From the cell containing the given text, extract its center point as (x, y) coordinate. 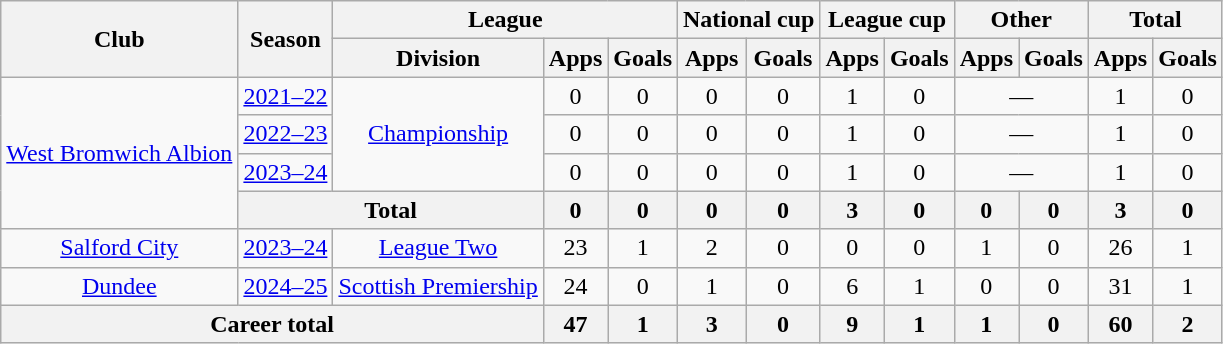
Championship (438, 134)
26 (1120, 248)
Scottish Premiership (438, 286)
Dundee (120, 286)
2024–25 (286, 286)
2021–22 (286, 96)
60 (1120, 324)
Season (286, 39)
24 (575, 286)
National cup (749, 20)
Career total (272, 324)
6 (852, 286)
West Bromwich Albion (120, 153)
47 (575, 324)
League cup (887, 20)
Salford City (120, 248)
Division (438, 58)
23 (575, 248)
League Two (438, 248)
31 (1120, 286)
Other (1021, 20)
Club (120, 39)
League (506, 20)
2022–23 (286, 134)
9 (852, 324)
